Return [X, Y] of the center of cell containing provided text 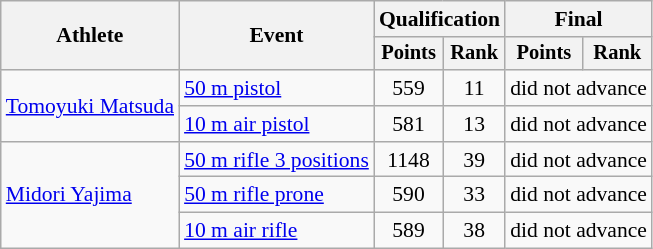
39 [474, 160]
590 [408, 195]
Athlete [90, 36]
Tomoyuki Matsuda [90, 106]
33 [474, 195]
50 m rifle 3 positions [276, 160]
Event [276, 36]
10 m air rifle [276, 231]
Final [578, 19]
10 m air pistol [276, 124]
589 [408, 231]
11 [474, 88]
38 [474, 231]
50 m pistol [276, 88]
1148 [408, 160]
Qualification [440, 19]
13 [474, 124]
50 m rifle prone [276, 195]
559 [408, 88]
581 [408, 124]
Midori Yajima [90, 196]
